Return the (X, Y) coordinate for the center point of the cell that contains the specified text.  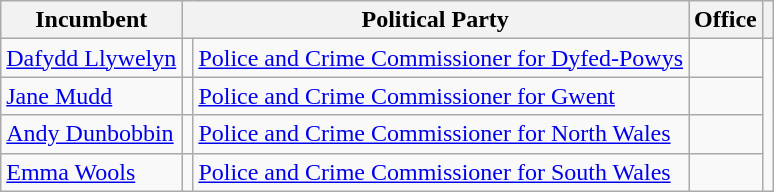
Police and Crime Commissioner for Dyfed-Powys (441, 58)
Office (726, 20)
Police and Crime Commissioner for Gwent (441, 96)
Political Party (436, 20)
Dafydd Llywelyn (92, 58)
Police and Crime Commissioner for North Wales (441, 134)
Emma Wools (92, 172)
Jane Mudd (92, 96)
Andy Dunbobbin (92, 134)
Incumbent (92, 20)
Police and Crime Commissioner for South Wales (441, 172)
